Capture the cell that displays the provided text and extract its (x, y) central coordinate. 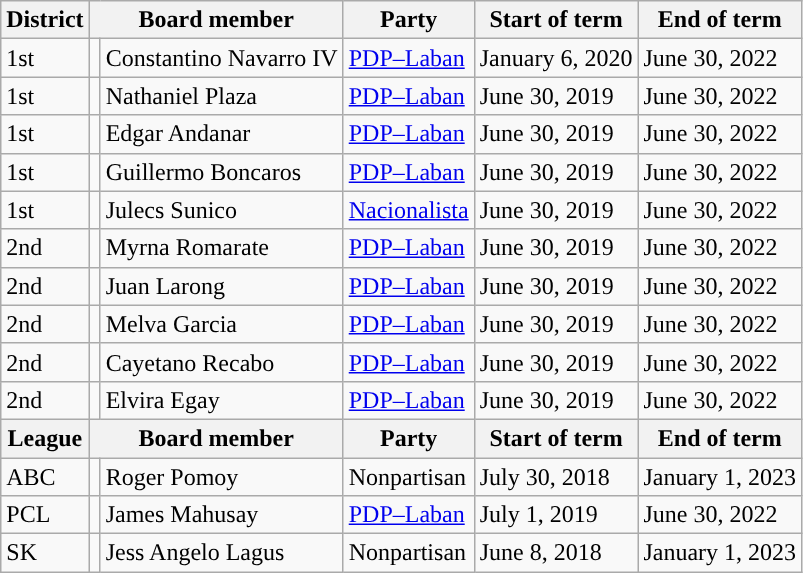
Jess Angelo Lagus (222, 553)
Nacionalista (408, 210)
James Mahusay (222, 515)
PCL (45, 515)
January 6, 2020 (556, 58)
Melva Garcia (222, 324)
Cayetano Recabo (222, 362)
July 1, 2019 (556, 515)
Nathaniel Plaza (222, 96)
Julecs Sunico (222, 210)
SK (45, 553)
League (45, 438)
Elvira Egay (222, 400)
July 30, 2018 (556, 477)
District (45, 20)
Guillermo Boncaros (222, 172)
ABC (45, 477)
Roger Pomoy (222, 477)
Myrna Romarate (222, 248)
Juan Larong (222, 286)
June 8, 2018 (556, 553)
Edgar Andanar (222, 134)
Constantino Navarro IV (222, 58)
